Locate the cell with the specified text and output its [X, Y] center coordinate. 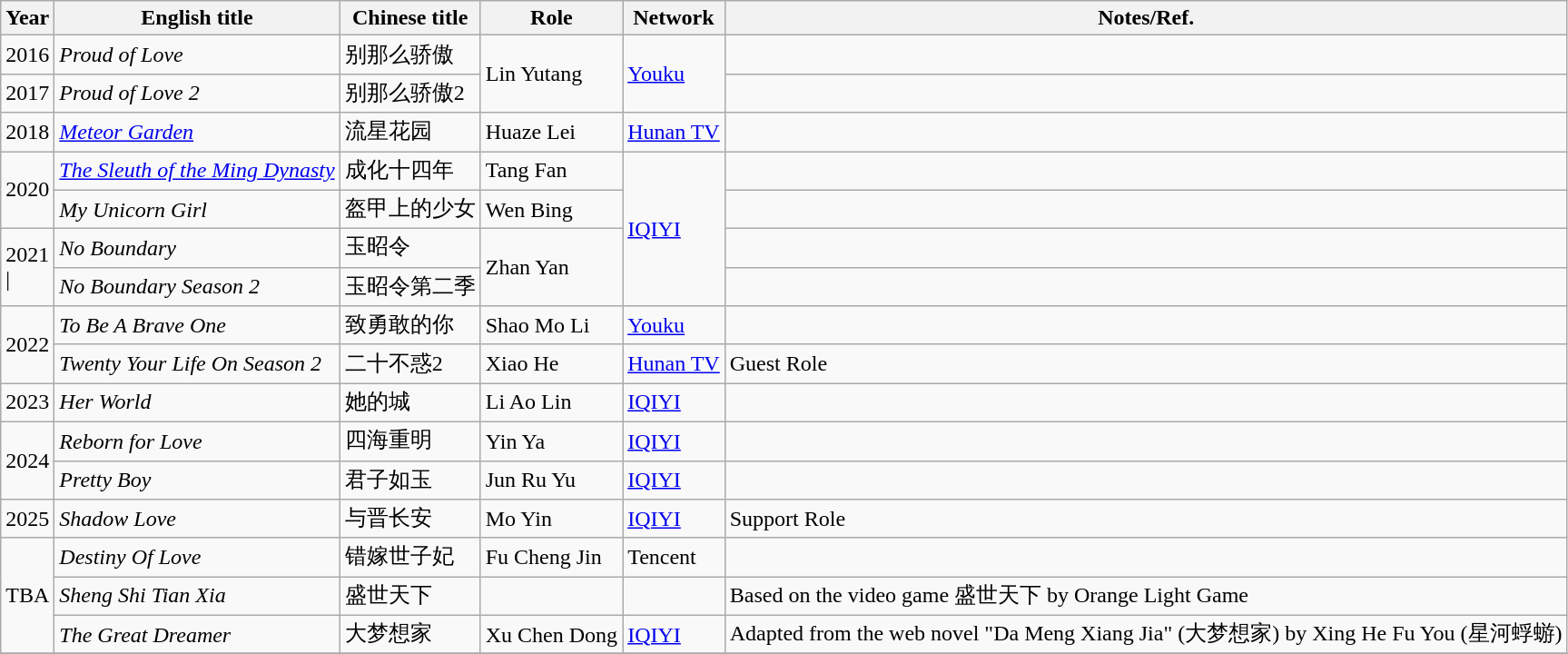
Xu Chen Dong [551, 634]
大梦想家 [410, 634]
Twenty Your Life On Season 2 [197, 363]
Xiao He [551, 363]
2023 [27, 403]
Network [674, 18]
别那么骄傲2 [410, 93]
Zhan Yan [551, 267]
Support Role [1146, 520]
2021 | [27, 267]
The Great Dreamer [197, 634]
Adapted from the web novel "Da Meng Xiang Jia" (大梦想家) by Xing He Fu You (星河蜉蝣) [1146, 634]
Li Ao Lin [551, 403]
2018 [27, 133]
2024 [27, 460]
流星花园 [410, 133]
Reborn for Love [197, 441]
No Boundary [197, 249]
Pretty Boy [197, 480]
致勇敢的你 [410, 325]
Notes/Ref. [1146, 18]
二十不惑2 [410, 363]
Proud of Love 2 [197, 93]
君子如玉 [410, 480]
Chinese title [410, 18]
Role [551, 18]
四海重明 [410, 441]
Tencent [674, 558]
Proud of Love [197, 54]
玉昭令 [410, 249]
2016 [27, 54]
2020 [27, 189]
别那么骄傲 [410, 54]
Yin Ya [551, 441]
与晋长安 [410, 520]
Jun Ru Yu [551, 480]
To Be A Brave One [197, 325]
Destiny Of Love [197, 558]
My Unicorn Girl [197, 209]
Guest Role [1146, 363]
盔甲上的少女 [410, 209]
Sheng Shi Tian Xia [197, 596]
Based on the video game 盛世天下 by Orange Light Game [1146, 596]
Huaze Lei [551, 133]
Wen Bing [551, 209]
Meteor Garden [197, 133]
错嫁世子妃 [410, 558]
The Sleuth of the Ming Dynasty [197, 171]
Lin Yutang [551, 74]
TBA [27, 596]
Year [27, 18]
盛世天下 [410, 596]
No Boundary Season 2 [197, 287]
成化十四年 [410, 171]
她的城 [410, 403]
2017 [27, 93]
English title [197, 18]
Shao Mo Li [551, 325]
Shadow Love [197, 520]
Tang Fan [551, 171]
Her World [197, 403]
2025 [27, 520]
2022 [27, 345]
玉昭令第二季 [410, 287]
Mo Yin [551, 520]
Fu Cheng Jin [551, 558]
